Return the (x, y) coordinate for the center point of the cell that contains the specified text.  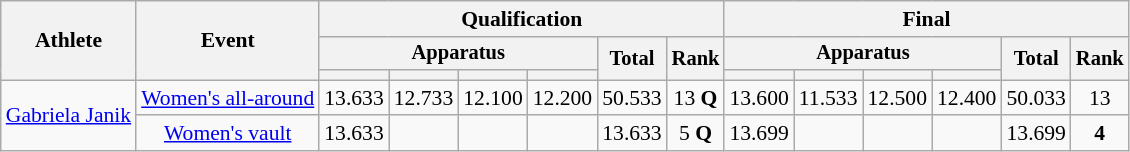
Final (926, 19)
Women's all-around (228, 98)
Women's vault (228, 134)
Gabriela Janik (68, 116)
13 (1100, 98)
Event (228, 40)
12.100 (492, 98)
13 Q (696, 98)
Athlete (68, 40)
12.400 (966, 98)
50.033 (1036, 98)
11.533 (828, 98)
Qualification (522, 19)
12.500 (896, 98)
12.733 (424, 98)
13.600 (758, 98)
12.200 (562, 98)
5 Q (696, 134)
4 (1100, 134)
50.533 (632, 98)
